Scan for the cell matching the given text and deliver its [X, Y] coordinate at center. 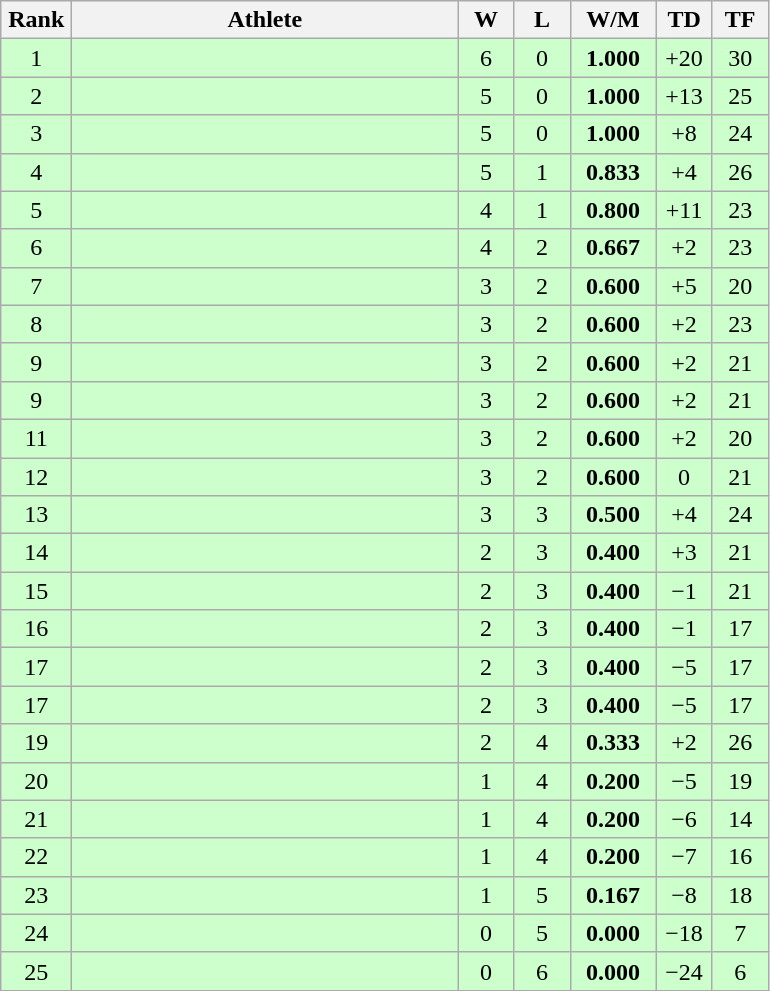
TD [684, 20]
+13 [684, 96]
W/M [613, 20]
0.667 [613, 248]
+8 [684, 134]
−8 [684, 895]
15 [36, 591]
TF [740, 20]
Athlete [265, 20]
0.167 [613, 895]
−6 [684, 819]
0.833 [613, 172]
13 [36, 515]
0.333 [613, 743]
0.500 [613, 515]
+20 [684, 58]
+3 [684, 553]
−24 [684, 971]
30 [740, 58]
22 [36, 857]
11 [36, 438]
0.800 [613, 210]
8 [36, 324]
L [542, 20]
12 [36, 477]
−7 [684, 857]
W [486, 20]
−18 [684, 933]
Rank [36, 20]
+5 [684, 286]
18 [740, 895]
+11 [684, 210]
